From the cell containing the given text, extract its center point as [X, Y] coordinate. 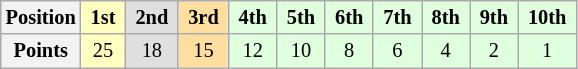
1 [547, 51]
15 [203, 51]
18 [152, 51]
1st [104, 17]
5th [301, 17]
8th [446, 17]
10 [301, 51]
3rd [203, 17]
Position [41, 17]
2nd [152, 17]
4 [446, 51]
2 [494, 51]
8 [349, 51]
6 [397, 51]
25 [104, 51]
9th [494, 17]
Points [41, 51]
10th [547, 17]
7th [397, 17]
12 [253, 51]
6th [349, 17]
4th [253, 17]
